Pinpoint the cell where the given text exists, returning its [X, Y] midpoint coordinate. 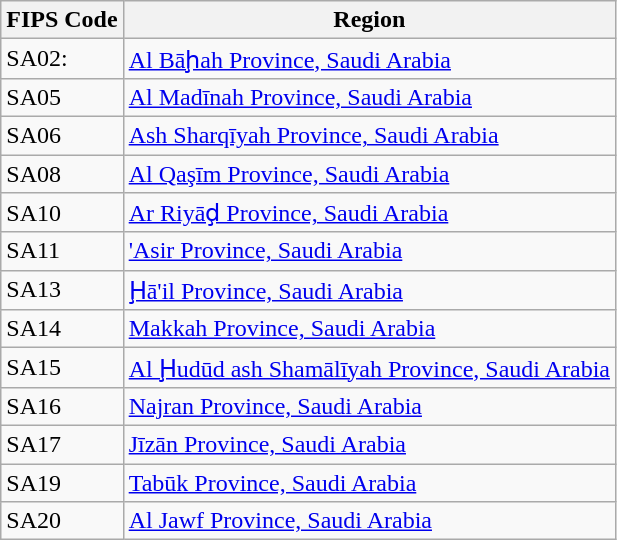
SA05 [62, 97]
'Asir Province, Saudi Arabia [369, 251]
SA08 [62, 173]
Al Qaşīm Province, Saudi Arabia [369, 173]
SA02: [62, 59]
Najran Province, Saudi Arabia [369, 406]
SA10 [62, 213]
SA20 [62, 521]
SA15 [62, 368]
Makkah Province, Saudi Arabia [369, 329]
Al Madīnah Province, Saudi Arabia [369, 97]
SA17 [62, 444]
SA19 [62, 483]
Ar Riyāḑ Province, Saudi Arabia [369, 213]
SA13 [62, 290]
SA14 [62, 329]
Al Bāḩah Province, Saudi Arabia [369, 59]
SA11 [62, 251]
Al Jawf Province, Saudi Arabia [369, 521]
Tabūk Province, Saudi Arabia [369, 483]
Ḩā'il Province, Saudi Arabia [369, 290]
Al Ḩudūd ash Shamālīyah Province, Saudi Arabia [369, 368]
FIPS Code [62, 20]
Region [369, 20]
SA16 [62, 406]
Ash Sharqīyah Province, Saudi Arabia [369, 135]
Jīzān Province, Saudi Arabia [369, 444]
SA06 [62, 135]
